Determine the (x, y) coordinate at the center of the cell enclosing the given text.  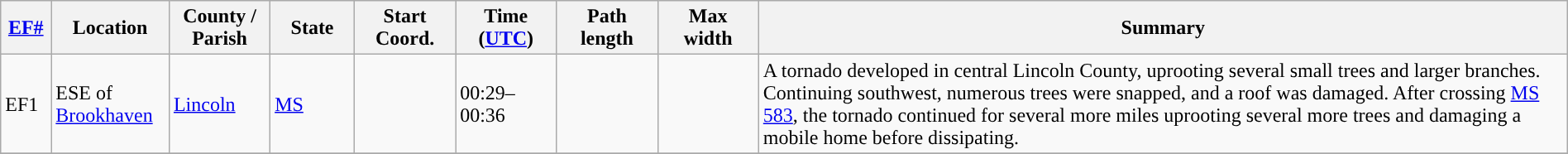
Max width (708, 28)
Start Coord. (404, 28)
Lincoln (219, 104)
MS (313, 104)
Summary (1163, 28)
00:29–00:36 (506, 104)
EF1 (26, 104)
ESE of Brookhaven (111, 104)
EF# (26, 28)
Location (111, 28)
State (313, 28)
Path length (607, 28)
Time (UTC) (506, 28)
County / Parish (219, 28)
